From the cell containing the given text, extract its center point as (X, Y) coordinate. 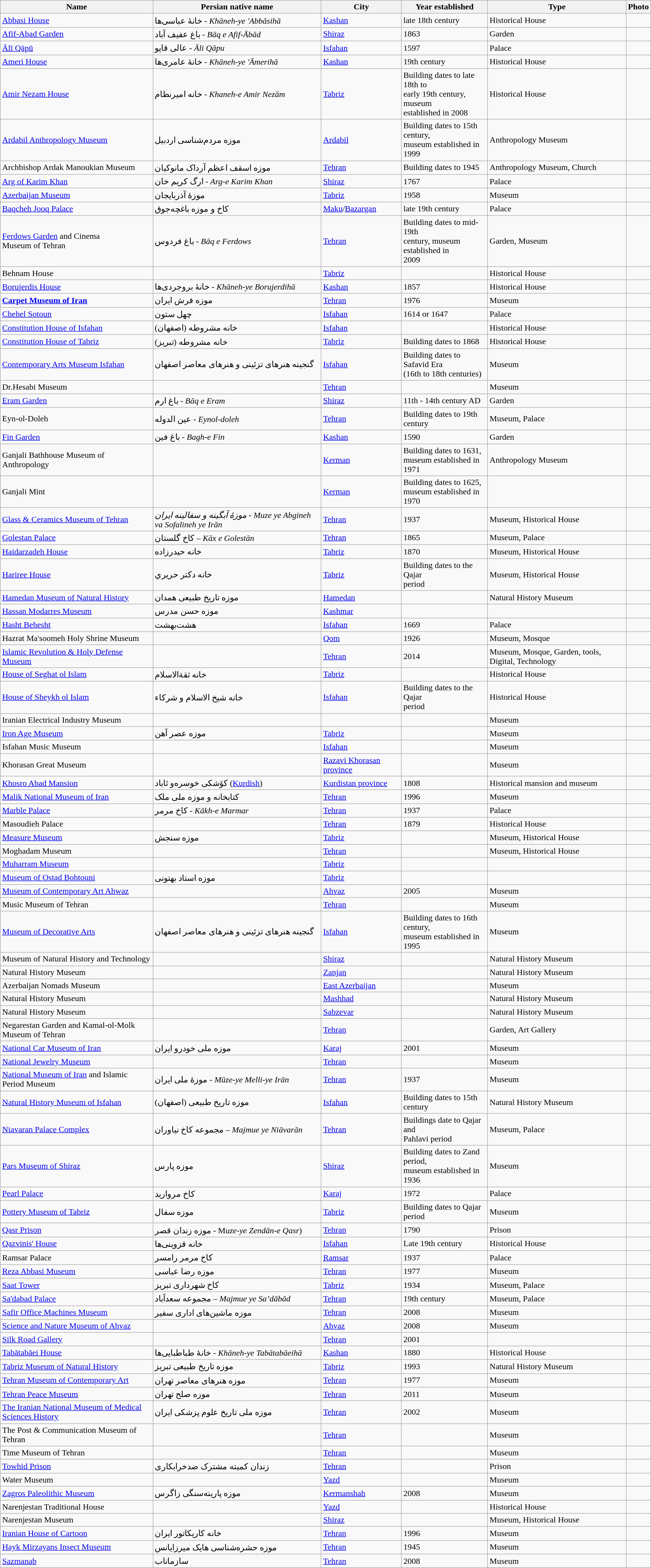
Golestan Palace (77, 538)
Qom (362, 638)
Ganjali Mint (77, 492)
زندان کمیته مشترک ضدخرابکاری (237, 1466)
Isfahan Music Museum (77, 747)
Building dates to 19th century (444, 419)
Type (557, 7)
موزهٔ آبگینه و سفالینه ایران - Muze ye Abgineh va Sofalineh ye Irān (237, 519)
Glass & Ceramics Museum of Tehran (77, 519)
Building dates to 1631,museum established in 1971 (444, 460)
Water Museum (77, 1480)
Tabriz Museum of Natural History (77, 1366)
موزه استاد بهتونی (237, 878)
Anthropology Museum, Church (557, 168)
Ramsar (362, 1258)
late 19th century (444, 209)
1808 (444, 783)
The Post & Communication Museum of Tehran (77, 1435)
Safir Office Machines Museum (77, 1313)
کاخ شهرداری تبریز (237, 1285)
موزه فرش ایران (237, 300)
Hamedan (362, 598)
1934 (444, 1285)
خانه کاریکاتور ایران (237, 1534)
2014 (444, 656)
Pars Museum of Shiraz (77, 1166)
Pottery Museum of Tabriz (77, 1212)
Ameri House (77, 62)
1597 (444, 48)
Sazmanab (77, 1561)
Photo (638, 7)
Building dates to 15th century (444, 1102)
Hassan Modarres Museum (77, 611)
باغ فردوس - Bāq e Ferdows (237, 241)
کۆشکی خوسرەو ئاباد (Kurdish) (237, 783)
Fin Garden (77, 437)
خانهٔ عباسی‌ها - Khāneh-ye 'Abbāsihā (237, 21)
2011 (444, 1394)
Late 19th century (444, 1244)
1972 (444, 1194)
Name (77, 7)
Tehran Museum of Contemporary Art (77, 1380)
Eram Garden (77, 400)
Zanjan (362, 972)
خانه دكتر حريري (237, 574)
1767 (444, 181)
Time Museum of Tehran (77, 1453)
چهل ستون (237, 314)
خانه امیرنظام - Khaneh-e Amir Nezām (237, 94)
خانه ثقةالاسلام (237, 674)
مجموعه سعدآباد – Majmue ye Sa’dābād (237, 1299)
Iranian Electrical Industry Museum (77, 720)
موزه‌ زندان قصر - Muze-ye Zendān-e Qasr) (237, 1230)
کتابخانه و موزه ملی ملک (237, 797)
Negarestan Garden and Kamal-ol-Molk Museum of Tehran (77, 1030)
موزه سنجش (237, 838)
(خانه مشروطه (تبریز (237, 342)
Historical mansion and museum (557, 783)
Building dates to late 18th toearly 19th century, museumestablished in 2008 (444, 94)
1857 (444, 287)
1958 (444, 195)
1926 (444, 638)
Measure Museum (77, 838)
موزه عصر آهن (237, 733)
Building dates to Safavid Era(16th to 18th centuries) (444, 364)
Sa'dabad Palace (77, 1299)
1614 or 1647 (444, 314)
Moghadam Museum (77, 851)
Building dates to Qajar period (444, 1212)
Persian native name (237, 7)
ارگ کریم خان - Arg-e Karim Khan (237, 181)
Hasht Behesht (77, 625)
Azerbaijan Nomads Museum (77, 985)
Building dates to 1945 (444, 168)
Towhid Prison (77, 1466)
1976 (444, 300)
Ālī Qāpū (77, 48)
موزهٔ آذربایجان (237, 195)
1945 (444, 1547)
خانهٔ عامری‌ها - Khāneh-ye 'Āmerihā (237, 62)
Carpet Museum of Iran (77, 300)
خانه شیخ الاسلام و شرکاء (237, 697)
سازماناب (237, 1561)
Building dates to 1868 (444, 342)
موزه حسن مدرس (237, 611)
Kurdistan province (362, 783)
1880 (444, 1353)
Hariree House (77, 574)
Tehran Peace Museum (77, 1394)
کاخ مرمر رامسر (237, 1258)
Museum of Contemporary Art Ahwaz (77, 891)
باغ ارم - Bāq e Eram (237, 400)
Masoudieh Palace (77, 824)
Contemporary Arts Museum Isfahan (77, 364)
عالی‌ قاپو - Āli Qāpu (237, 48)
Maku/Bazargan (362, 209)
National Jewelry Museum (77, 1062)
Eyn-ol-Doleh (77, 419)
Marble Palace (77, 811)
Borujerdis House (77, 287)
Sabzevar (362, 1012)
Pearl Palace (77, 1194)
Ferdows Garden and CinemaMuseum of Tehran (77, 241)
Qazvinis' House (77, 1244)
House of Sheykh ol Islam (77, 697)
Archbishop Ardak Manoukian Museum (77, 168)
Dr.Hesabi Museum (77, 387)
موزه مردم‌شناسی اردبیل (237, 140)
کاخ گلستان – Kāx e Golestān (237, 538)
Behnam House (77, 273)
Hayk Mirzayans Insect Museum (77, 1547)
East Azerbaijan (362, 985)
Razavi Khorasan province (362, 765)
Kermanshah (362, 1493)
Ardabil (362, 140)
1870 (444, 552)
کاخ مروارید (237, 1194)
موزه اسقف اعظم آرداک مانوکیان (237, 168)
Garden, Museum (557, 241)
Year established (444, 7)
Zagros Paleolithic Museum (77, 1493)
کاخ مرمر - Kākh-e Marmar (237, 811)
2005 (444, 891)
موزه هنرهای معاصر تهران (237, 1380)
Mashhad (362, 999)
Building dates to 15th century,museum established in 1999 (444, 140)
Narenjestan Traditional House (77, 1507)
Museum of Decorative Arts (77, 932)
Afif-Abad Garden (77, 34)
Museum, Mosque (557, 638)
Ganjali Bathhouse Museum of Anthropology (77, 460)
Khosro Abad Mansion (77, 783)
1590 (444, 437)
Museum of Ostad Bohtouni (77, 878)
Hazrat Ma'soomeh Holy Shrine Museum (77, 638)
موزه تاریخ طبیعی تبریز (237, 1366)
Abbasi House (77, 21)
هشت‌بهشت (237, 625)
Science and Nature Museum of Ahvaz (77, 1326)
City (362, 7)
Iron Age Museum (77, 733)
خانه قزوینی‌ها (237, 1244)
باغ فین - Bagh-e Fin (237, 437)
Kashmar (362, 611)
Building dates to 1625,museum established in 1970 (444, 492)
موزه ماشین‌های اداری سفیر (237, 1313)
Azerbaijan Museum (77, 195)
1790 (444, 1230)
Building dates to 16th century,museum established in 1995 (444, 932)
Garden, Art Gallery (557, 1030)
موزه رضا عباسی (237, 1272)
عین الدوله - Eynol-doleh (237, 419)
موزه سفال (237, 1212)
Hamedan Museum of Natural History (77, 598)
Reza Abbasi Museum (77, 1272)
مجموعه کاخ نیاوران – Majmue ye Niāvarān (237, 1129)
Malik National Museum of Iran (77, 797)
موزه حشره‌شناسی هایک میرزایانس (237, 1547)
Building dates to mid-19thcentury, museum established in2009 (444, 241)
موزه تاریخ طبیعی همدان (237, 598)
1863 (444, 34)
Islamic Revolution & Holy Defense Museum (77, 656)
House of Seghat ol Islam (77, 674)
Niavaran Palace Complex (77, 1129)
خانهٔ طباطبایی‌ها - Khāneh-ye Tabātabāeihā (237, 1353)
Khorasan Great Museum (77, 765)
موزه صلح تهران (237, 1394)
Constitution House of Isfahan (77, 328)
Buildings date to Qajar andPahlavi period (444, 1129)
Chehel Sotoun (77, 314)
Arg of Karim Khan (77, 181)
خانهٔ بروجردی‌ها - Khāneh-ye Borujerdihā (237, 287)
Natural History Museum of Isfahan (77, 1102)
(موزه تاریخ طبیعی (اصفهان (237, 1102)
1865 (444, 538)
Tabātabāei House (77, 1353)
Museum of Natural History and Technology (77, 959)
موزه ملی تاریخ علوم پزشکی ایران (237, 1412)
Haidarzadeh House (77, 552)
Muharram Museum (77, 864)
موزهٔ ملی ایران - Mūze-ye Melli-ye Irān (237, 1080)
Ramsar Palace (77, 1258)
کاخ و موزه باغچه‌جوق (237, 209)
1993 (444, 1366)
1669 (444, 625)
موزه پارینه‌سنگی زاگرس (237, 1493)
Narenjestan Museum (77, 1520)
Museum, Mosque, Garden, tools, Digital, Technology (557, 656)
11th - 14th century AD (444, 400)
Music Museum of Tehran (77, 904)
1879 (444, 824)
Saat Tower (77, 1285)
Qasr Prison (77, 1230)
موزه پارس (237, 1166)
Amir Nezam House (77, 94)
National Museum of Iran and Islamic Period Museum (77, 1080)
National Car Museum of Iran (77, 1048)
late 18th century (444, 21)
Iranian House of Cartoon (77, 1534)
Constitution House of Tabriz (77, 342)
موزه ملی خودرو ایران (237, 1048)
(خانه مشروطه (اصفهان (237, 328)
The Iranian National Museum of Medical Sciences History (77, 1412)
Ardabil Anthropology Museum (77, 140)
خانه حیدرزاده (237, 552)
باغ عفیف آباد - Bāq e Afif-Ābād (237, 34)
Baqcheh Jooq Palace (77, 209)
Silk Road Gallery (77, 1339)
2002 (444, 1412)
Building dates to Zand period,museum established in 1936 (444, 1166)
